Output the (X, Y) coordinate of the center of the cell containing the given text.  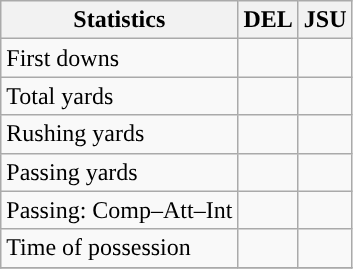
DEL (268, 20)
Rushing yards (120, 134)
JSU (325, 20)
Time of possession (120, 248)
Total yards (120, 96)
Statistics (120, 20)
Passing yards (120, 172)
Passing: Comp–Att–Int (120, 210)
First downs (120, 58)
